For the text-containing cell, return its midpoint in [X, Y] coordinate format. 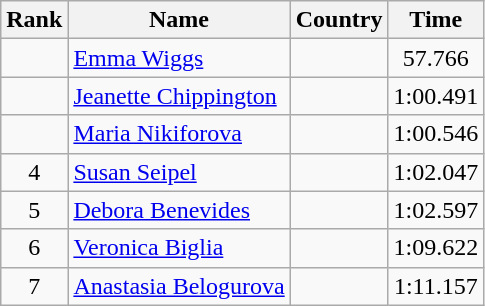
7 [34, 286]
Emma Wiggs [179, 58]
6 [34, 248]
Anastasia Belogurova [179, 286]
Time [436, 20]
Jeanette Chippington [179, 96]
1:02.597 [436, 210]
57.766 [436, 58]
1:09.622 [436, 248]
1:02.047 [436, 172]
Maria Nikiforova [179, 134]
5 [34, 210]
4 [34, 172]
1:11.157 [436, 286]
Veronica Biglia [179, 248]
Susan Seipel [179, 172]
Name [179, 20]
Rank [34, 20]
1:00.546 [436, 134]
1:00.491 [436, 96]
Country [339, 20]
Debora Benevides [179, 210]
